For the text-containing cell, return its midpoint in [x, y] coordinate format. 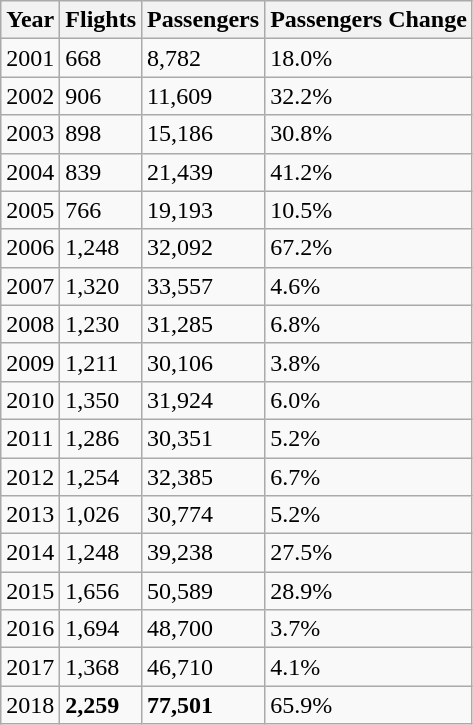
2003 [30, 134]
2004 [30, 172]
1,254 [101, 477]
2005 [30, 210]
31,924 [204, 400]
898 [101, 134]
2008 [30, 324]
48,700 [204, 629]
1,026 [101, 515]
32,092 [204, 248]
2001 [30, 58]
2009 [30, 362]
50,589 [204, 591]
1,656 [101, 591]
2014 [30, 553]
Passengers [204, 20]
11,609 [204, 96]
2,259 [101, 705]
28.9% [369, 591]
1,350 [101, 400]
766 [101, 210]
1,320 [101, 286]
33,557 [204, 286]
15,186 [204, 134]
2017 [30, 667]
8,782 [204, 58]
906 [101, 96]
1,230 [101, 324]
32.2% [369, 96]
77,501 [204, 705]
30,106 [204, 362]
1,368 [101, 667]
2002 [30, 96]
41.2% [369, 172]
46,710 [204, 667]
2016 [30, 629]
2013 [30, 515]
4.6% [369, 286]
18.0% [369, 58]
4.1% [369, 667]
2011 [30, 438]
30,351 [204, 438]
1,286 [101, 438]
30,774 [204, 515]
668 [101, 58]
839 [101, 172]
21,439 [204, 172]
3.7% [369, 629]
65.9% [369, 705]
1,694 [101, 629]
32,385 [204, 477]
2015 [30, 591]
Flights [101, 20]
6.8% [369, 324]
2018 [30, 705]
6.0% [369, 400]
Year [30, 20]
2010 [30, 400]
2007 [30, 286]
27.5% [369, 553]
2012 [30, 477]
2006 [30, 248]
30.8% [369, 134]
10.5% [369, 210]
31,285 [204, 324]
3.8% [369, 362]
67.2% [369, 248]
1,211 [101, 362]
Passengers Change [369, 20]
6.7% [369, 477]
39,238 [204, 553]
19,193 [204, 210]
